Capture the cell that displays the provided text and extract its [X, Y] central coordinate. 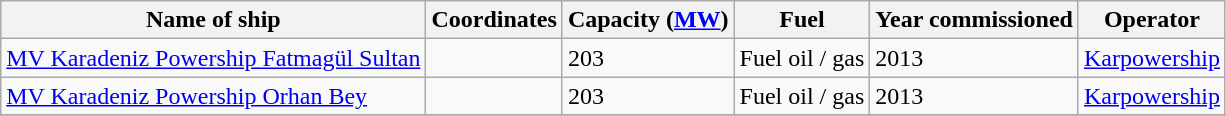
Name of ship [214, 20]
MV Karadeniz Powership Orhan Bey [214, 96]
Fuel [802, 20]
MV Karadeniz Powership Fatmagül Sultan [214, 58]
Year commissioned [974, 20]
Operator [1152, 20]
Coordinates [494, 20]
Capacity (MW) [648, 20]
